Capture the cell that displays the provided text and extract its (X, Y) central coordinate. 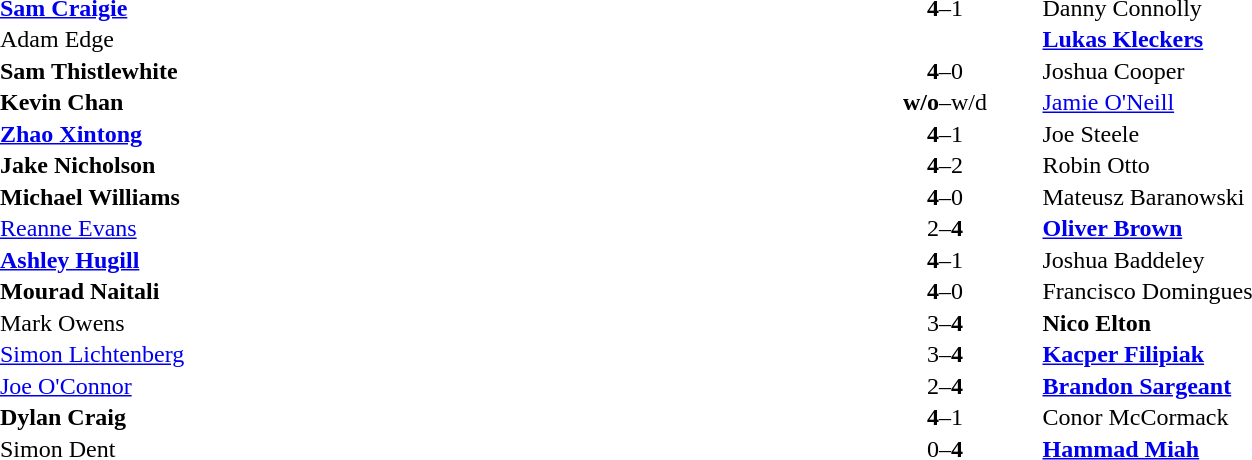
w/o–w/d (944, 103)
4–2 (944, 165)
